Identify which cell holds the provided text, then report its (X, Y) central coordinate. 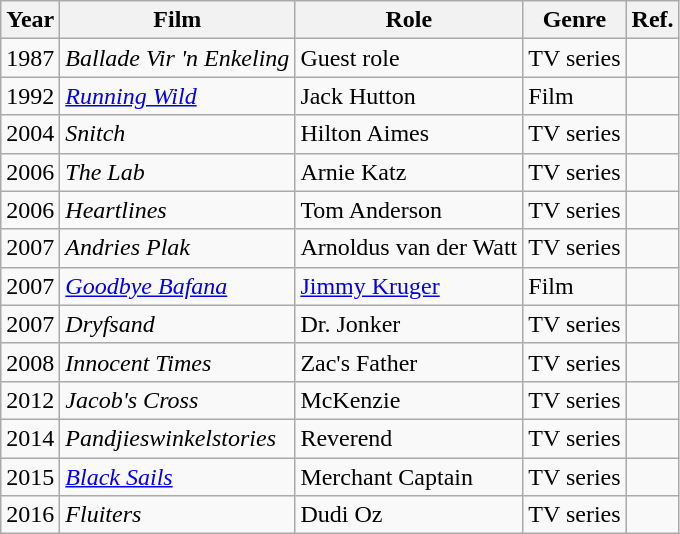
McKenzie (409, 400)
Arnie Katz (409, 172)
Jack Hutton (409, 96)
Snitch (178, 134)
Goodbye Bafana (178, 286)
Dudi Oz (409, 515)
Genre (574, 20)
Innocent Times (178, 362)
1987 (30, 58)
Ballade Vir 'n Enkeling (178, 58)
Zac's Father (409, 362)
Dr. Jonker (409, 324)
Guest role (409, 58)
Hilton Aimes (409, 134)
Year (30, 20)
1992 (30, 96)
Tom Anderson (409, 210)
Heartlines (178, 210)
The Lab (178, 172)
Reverend (409, 438)
Ref. (652, 20)
Pandjieswinkelstories (178, 438)
Dryfsand (178, 324)
Fluiters (178, 515)
Jacob's Cross (178, 400)
2014 (30, 438)
Running Wild (178, 96)
2016 (30, 515)
Arnoldus van der Watt (409, 248)
Black Sails (178, 477)
2015 (30, 477)
2004 (30, 134)
Merchant Captain (409, 477)
2012 (30, 400)
Role (409, 20)
Andries Plak (178, 248)
2008 (30, 362)
Jimmy Kruger (409, 286)
